From the cell containing the given text, extract its center point as (x, y) coordinate. 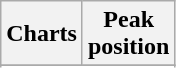
Charts (42, 34)
Peakposition (128, 34)
